Search for the cell housing the specified text and yield its [X, Y] center coordinate. 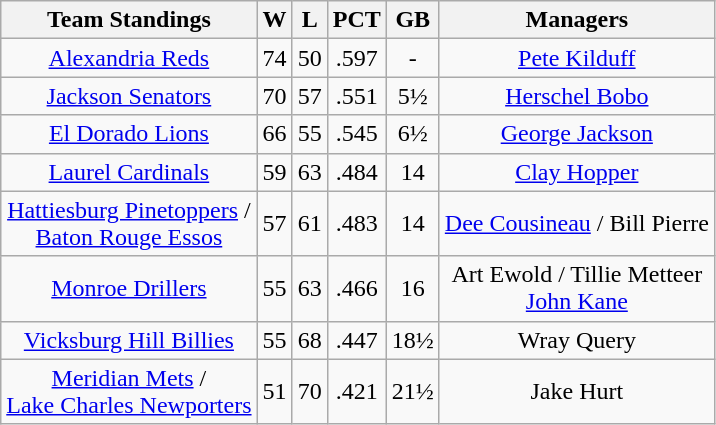
Monroe Drillers [129, 288]
George Jackson [576, 134]
.484 [356, 172]
Alexandria Reds [129, 58]
74 [274, 58]
.421 [356, 392]
Art Ewold / Tillie Metteer John Kane [576, 288]
51 [274, 392]
Herschel Bobo [576, 96]
Jake Hurt [576, 392]
.447 [356, 340]
PCT [356, 20]
- [412, 58]
.545 [356, 134]
.551 [356, 96]
L [310, 20]
.483 [356, 224]
16 [412, 288]
5½ [412, 96]
Pete Kilduff [576, 58]
21½ [412, 392]
Wray Query [576, 340]
68 [310, 340]
66 [274, 134]
61 [310, 224]
Jackson Senators [129, 96]
Clay Hopper [576, 172]
Hattiesburg Pinetoppers / Baton Rouge Essos [129, 224]
6½ [412, 134]
Managers [576, 20]
Dee Cousineau / Bill Pierre [576, 224]
.597 [356, 58]
50 [310, 58]
GB [412, 20]
18½ [412, 340]
Team Standings [129, 20]
.466 [356, 288]
W [274, 20]
El Dorado Lions [129, 134]
Meridian Mets / Lake Charles Newporters [129, 392]
Vicksburg Hill Billies [129, 340]
59 [274, 172]
Laurel Cardinals [129, 172]
